Extract the (x, y) coordinate from the center of the cell holding the provided text.  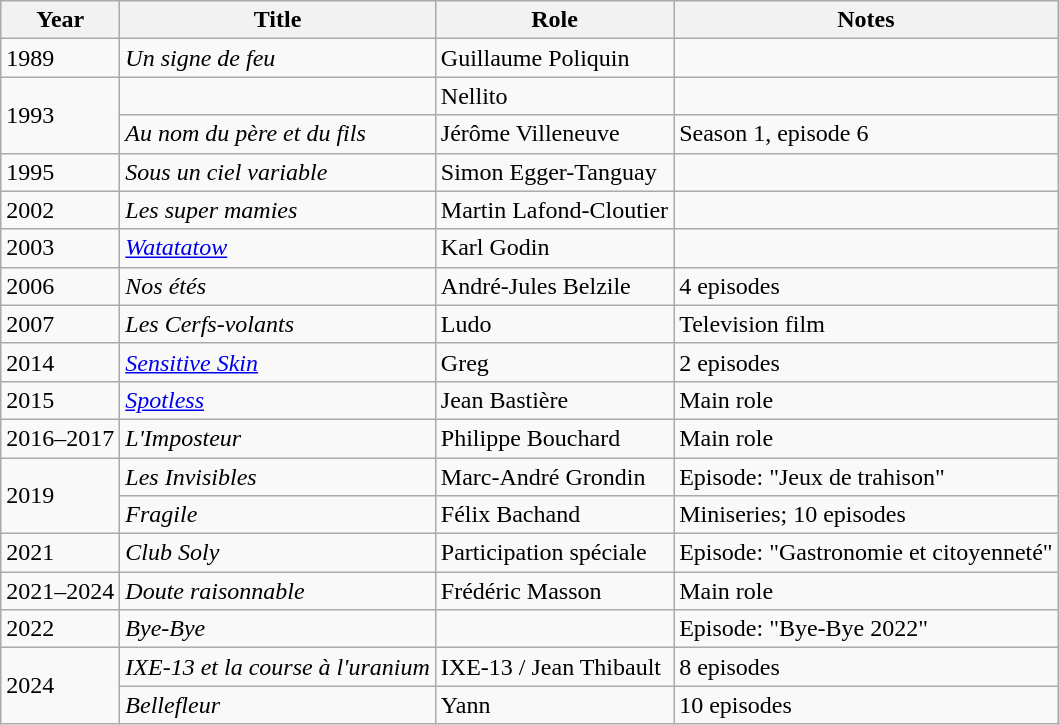
Les super mamies (278, 210)
1993 (60, 115)
Ludo (554, 324)
Notes (866, 20)
10 episodes (866, 705)
André-Jules Belzile (554, 286)
2014 (60, 362)
Félix Bachand (554, 515)
2007 (60, 324)
4 episodes (866, 286)
Les Cerfs-volants (278, 324)
Television film (866, 324)
L'Imposteur (278, 438)
2006 (60, 286)
Simon Egger-Tanguay (554, 172)
Nos étés (278, 286)
Title (278, 20)
Episode: "Bye-Bye 2022" (866, 629)
Karl Godin (554, 248)
2016–2017 (60, 438)
Spotless (278, 400)
IXE-13 et la course à l'uranium (278, 667)
2019 (60, 496)
Au nom du père et du fils (278, 134)
Year (60, 20)
Watatatow (278, 248)
Les Invisibles (278, 477)
2021 (60, 553)
Yann (554, 705)
Episode: "Gastronomie et citoyenneté" (866, 553)
Frédéric Masson (554, 591)
Club Soly (278, 553)
Jean Bastière (554, 400)
2 episodes (866, 362)
Greg (554, 362)
8 episodes (866, 667)
Season 1, episode 6 (866, 134)
Role (554, 20)
Un signe de feu (278, 58)
Marc-André Grondin (554, 477)
Miniseries; 10 episodes (866, 515)
Bye-Bye (278, 629)
2024 (60, 686)
Fragile (278, 515)
1989 (60, 58)
Jérôme Villeneuve (554, 134)
Sous un ciel variable (278, 172)
2003 (60, 248)
2021–2024 (60, 591)
Guillaume Poliquin (554, 58)
Participation spéciale (554, 553)
Doute raisonnable (278, 591)
2015 (60, 400)
IXE-13 / Jean Thibault (554, 667)
1995 (60, 172)
Martin Lafond-Cloutier (554, 210)
Nellito (554, 96)
Philippe Bouchard (554, 438)
Bellefleur (278, 705)
Sensitive Skin (278, 362)
2002 (60, 210)
Episode: "Jeux de trahison" (866, 477)
2022 (60, 629)
